Find where the given text appears and provide that cell's center as [X, Y] coordinate. 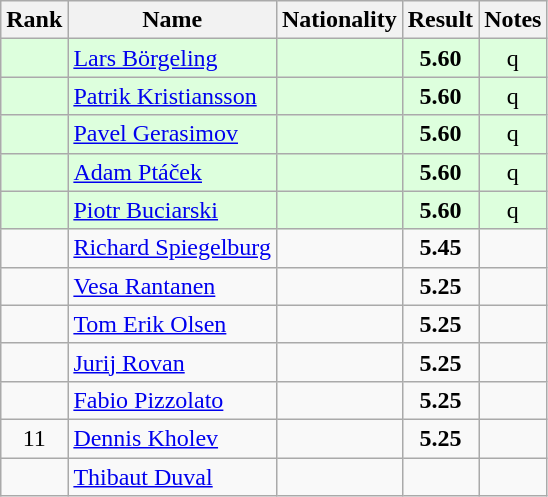
Patrik Kristiansson [172, 96]
Notes [513, 20]
Result [440, 20]
Piotr Buciarski [172, 210]
Jurij Rovan [172, 362]
Thibaut Duval [172, 477]
5.45 [440, 248]
Tom Erik Olsen [172, 324]
Fabio Pizzolato [172, 400]
Dennis Kholev [172, 438]
Nationality [339, 20]
Pavel Gerasimov [172, 134]
11 [34, 438]
Adam Ptáček [172, 172]
Name [172, 20]
Rank [34, 20]
Lars Börgeling [172, 58]
Vesa Rantanen [172, 286]
Richard Spiegelburg [172, 248]
